Determine the (x, y) coordinate at the center of the cell enclosing the given text.  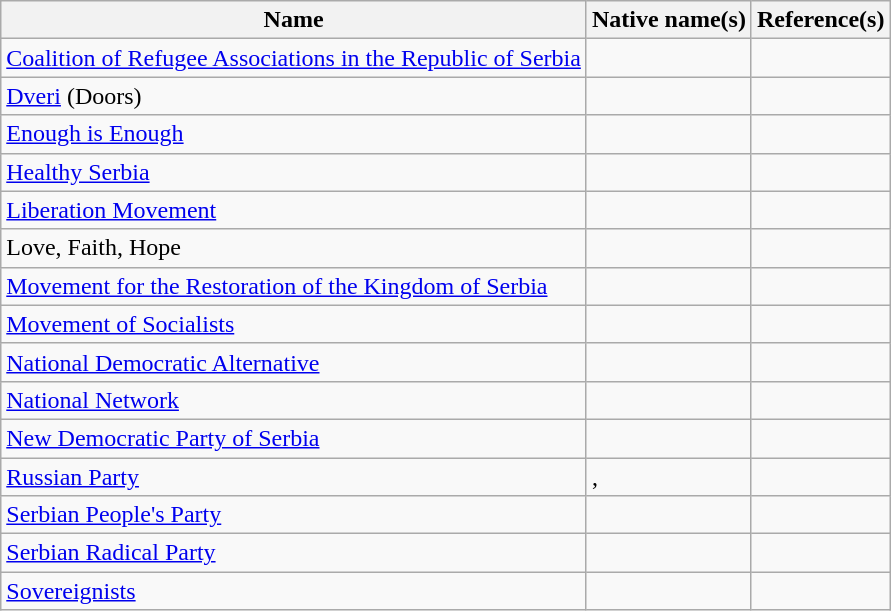
Love, Faith, Hope (294, 248)
Dveri (Doors) (294, 96)
Native name(s) (668, 20)
Healthy Serbia (294, 172)
, (668, 477)
Movement of Socialists (294, 324)
National Democratic Alternative (294, 362)
Serbian People's Party (294, 515)
Movement for the Restoration of the Kingdom of Serbia (294, 286)
National Network (294, 400)
New Democratic Party of Serbia (294, 438)
Name (294, 20)
Coalition of Refugee Associations in the Republic of Serbia (294, 58)
Enough is Enough (294, 134)
Russian Party (294, 477)
Sovereignists (294, 591)
Liberation Movement (294, 210)
Serbian Radical Party (294, 553)
Reference(s) (820, 20)
